Output the [X, Y] coordinate of the center of the cell containing the given text.  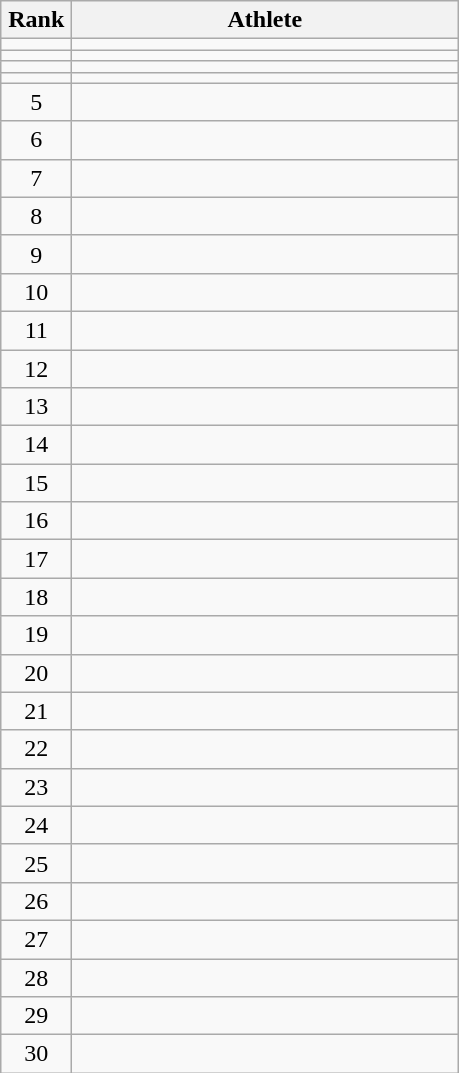
30 [36, 1054]
20 [36, 673]
26 [36, 901]
18 [36, 597]
28 [36, 977]
7 [36, 178]
15 [36, 483]
Athlete [265, 20]
10 [36, 292]
29 [36, 1016]
19 [36, 635]
11 [36, 330]
8 [36, 216]
21 [36, 711]
6 [36, 140]
25 [36, 863]
23 [36, 787]
Rank [36, 20]
12 [36, 369]
17 [36, 559]
16 [36, 521]
22 [36, 749]
13 [36, 407]
27 [36, 939]
24 [36, 825]
5 [36, 102]
9 [36, 254]
14 [36, 445]
